Scan for the cell matching the given text and deliver its [X, Y] coordinate at center. 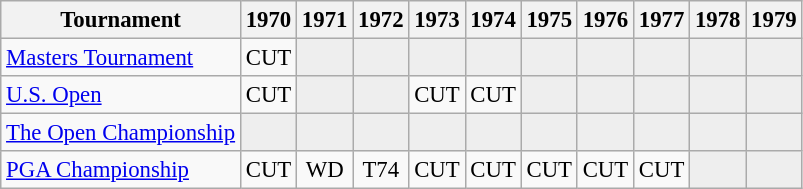
1974 [493, 20]
WD [325, 170]
1975 [549, 20]
1979 [774, 20]
1970 [268, 20]
The Open Championship [121, 133]
1971 [325, 20]
1973 [437, 20]
1972 [381, 20]
1978 [718, 20]
1976 [605, 20]
U.S. Open [121, 95]
PGA Championship [121, 170]
Tournament [121, 20]
1977 [661, 20]
T74 [381, 170]
Masters Tournament [121, 58]
